Provide the (X, Y) coordinate of the cell's center where the given text is located.  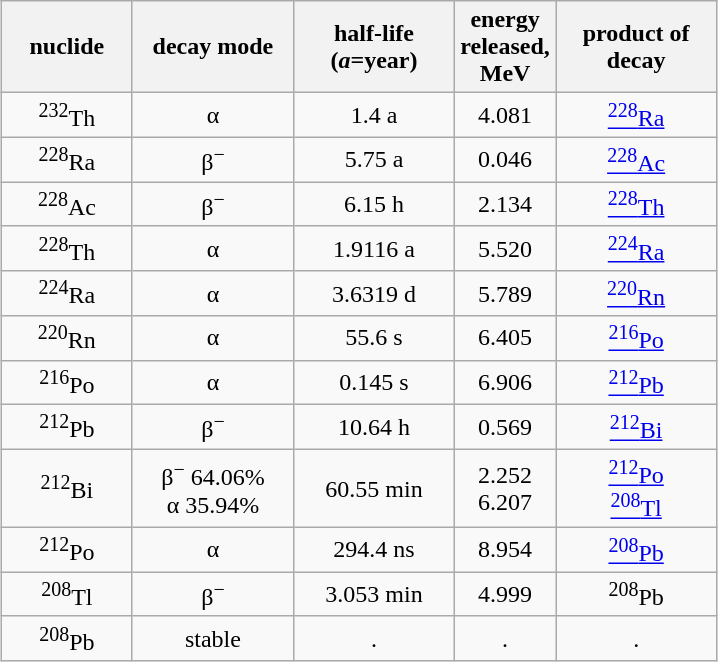
5.789 (506, 294)
4.081 (506, 116)
6.405 (506, 338)
2.252 6.207 (506, 488)
1.9116 a (374, 248)
half-life(a=year) (374, 47)
208Tl (66, 594)
5.520 (506, 248)
nuclide (66, 47)
0.046 (506, 160)
energy released, MeV (506, 47)
55.6 s (374, 338)
212Po 208Tl (636, 488)
5.75 a (374, 160)
10.64 h (374, 428)
stable (212, 638)
decay mode (212, 47)
232Th (66, 116)
294.4 ns (374, 550)
2.134 (506, 204)
β− 64.06% α 35.94% (212, 488)
product of decay (636, 47)
6.15 h (374, 204)
1.4 a (374, 116)
3.6319 d (374, 294)
0.145 s (374, 382)
6.906 (506, 382)
212Po (66, 550)
60.55 min (374, 488)
0.569 (506, 428)
4.999 (506, 594)
3.053 min (374, 594)
8.954 (506, 550)
